Output the [X, Y] coordinate of the center of the cell containing the given text.  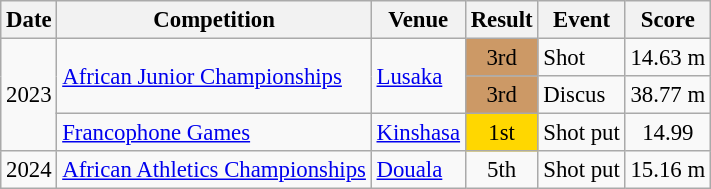
Venue [418, 20]
2024 [29, 170]
14.63 m [668, 58]
Discus [582, 95]
Lusaka [418, 76]
Date [29, 20]
Shot [582, 58]
Result [502, 20]
15.16 m [668, 170]
African Junior Championships [214, 76]
14.99 [668, 133]
Francophone Games [214, 133]
Score [668, 20]
Competition [214, 20]
Douala [418, 170]
Event [582, 20]
Kinshasa [418, 133]
African Athletics Championships [214, 170]
2023 [29, 96]
38.77 m [668, 95]
1st [502, 133]
5th [502, 170]
